Detect which cell encompasses the target text, then output its [X, Y] center coordinate. 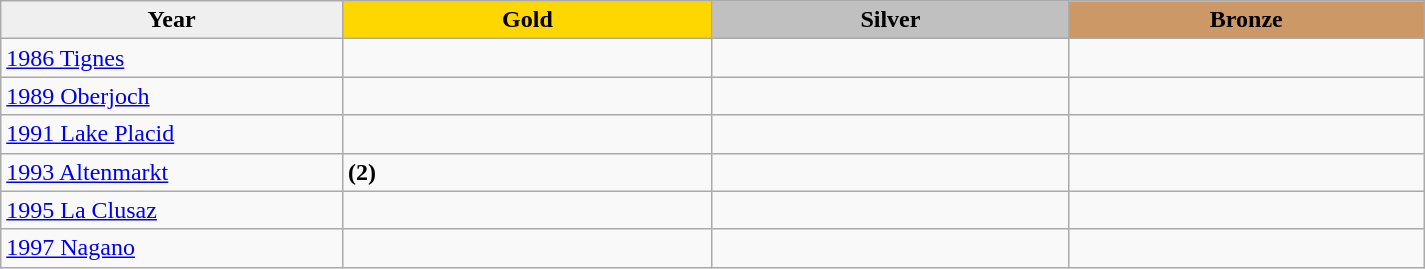
(2) [527, 172]
Year [172, 20]
1993 Altenmarkt [172, 172]
Bronze [1246, 20]
Gold [527, 20]
1995 La Clusaz [172, 210]
1997 Nagano [172, 248]
1991 Lake Placid [172, 134]
1989 Oberjoch [172, 96]
Silver [890, 20]
1986 Tignes [172, 58]
